Extract the [x, y] coordinate from the center of the cell holding the provided text.  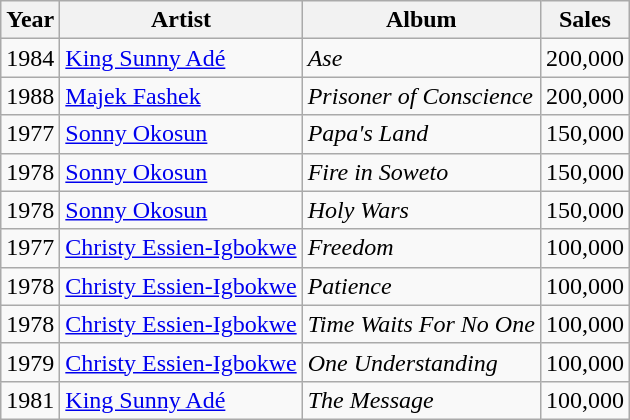
Artist [181, 20]
Sales [584, 20]
Fire in Soweto [421, 172]
Ase [421, 58]
Album [421, 20]
Year [30, 20]
1981 [30, 400]
1988 [30, 96]
One Understanding [421, 362]
Time Waits For No One [421, 324]
Papa's Land [421, 134]
Holy Wars [421, 210]
Patience [421, 286]
1979 [30, 362]
1984 [30, 58]
Prisoner of Conscience [421, 96]
Freedom [421, 248]
The Message [421, 400]
Majek Fashek [181, 96]
